Return the (x, y) coordinate for the center point of the cell that contains the specified text.  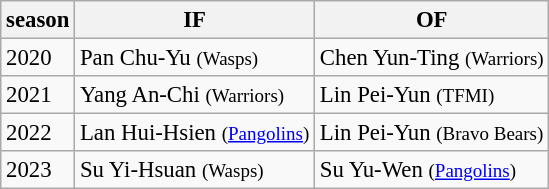
Yang An-Chi (Warriors) (195, 95)
Pan Chu-Yu (Wasps) (195, 58)
Chen Yun-Ting (Warriors) (432, 58)
Su Yi-Hsuan (Wasps) (195, 170)
Lan Hui-Hsien (Pangolins) (195, 133)
2023 (38, 170)
season (38, 20)
Su Yu-Wen (Pangolins) (432, 170)
Lin Pei-Yun (Bravo Bears) (432, 133)
2022 (38, 133)
2020 (38, 58)
IF (195, 20)
Lin Pei-Yun (TFMI) (432, 95)
OF (432, 20)
2021 (38, 95)
